Scan for the cell matching the given text and deliver its (X, Y) coordinate at center. 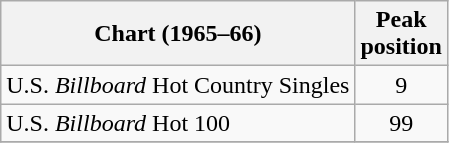
U.S. Billboard Hot 100 (178, 123)
Peakposition (401, 34)
U.S. Billboard Hot Country Singles (178, 85)
Chart (1965–66) (178, 34)
9 (401, 85)
99 (401, 123)
